Search for the cell housing the specified text and yield its [x, y] center coordinate. 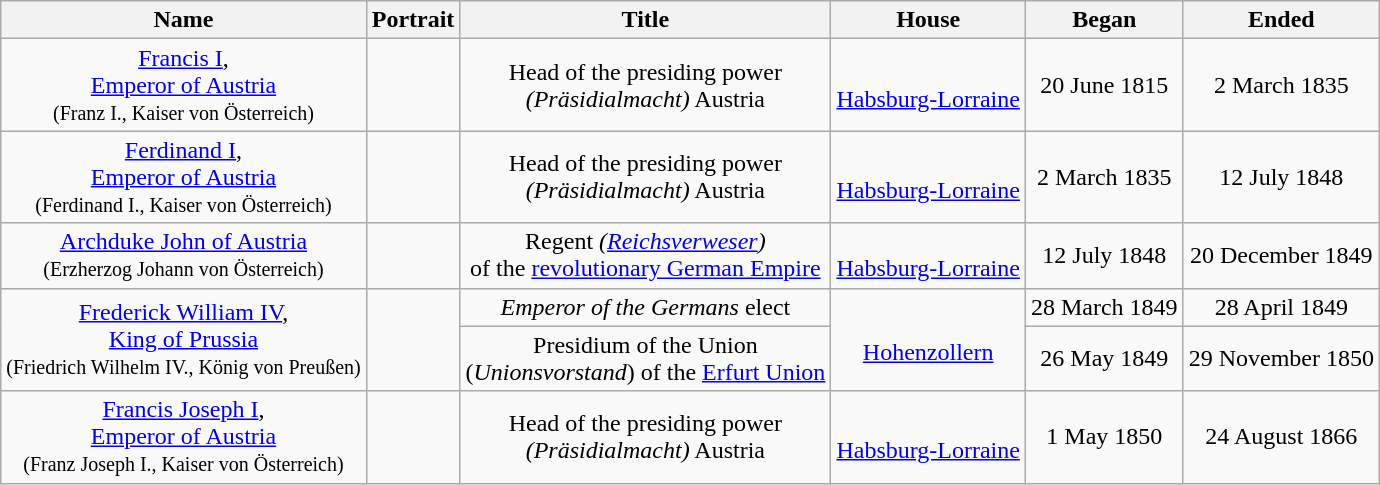
Began [1104, 20]
1 May 1850 [1104, 437]
Frederick William IV,King of Prussia(Friedrich Wilhelm IV., König von Preußen) [184, 340]
Name [184, 20]
Hohenzollern [928, 340]
20 June 1815 [1104, 85]
Emperor of the Germans elect [646, 307]
Ended [1281, 20]
20 December 1849 [1281, 256]
House [928, 20]
Portrait [413, 20]
Archduke John of Austria(Erzherzog Johann von Österreich) [184, 256]
Francis Joseph I,Emperor of Austria(Franz Joseph I., Kaiser von Österreich) [184, 437]
28 March 1849 [1104, 307]
Ferdinand I,Emperor of Austria(Ferdinand I., Kaiser von Österreich) [184, 177]
Presidium of the Union(Unionsvorstand) of the Erfurt Union [646, 358]
Francis I,Emperor of Austria(Franz I., Kaiser von Österreich) [184, 85]
24 August 1866 [1281, 437]
26 May 1849 [1104, 358]
28 April 1849 [1281, 307]
29 November 1850 [1281, 358]
Title [646, 20]
Regent (Reichsverweser) of the revolutionary German Empire [646, 256]
